Provide the (x, y) coordinate of the cell's center where the given text is located.  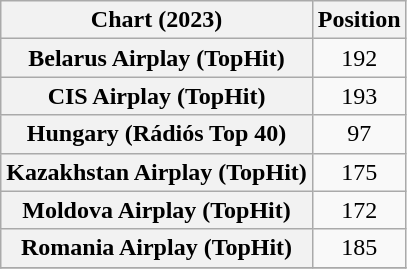
Hungary (Rádiós Top 40) (157, 134)
Romania Airplay (TopHit) (157, 248)
Moldova Airplay (TopHit) (157, 210)
172 (359, 210)
Kazakhstan Airplay (TopHit) (157, 172)
192 (359, 58)
Belarus Airplay (TopHit) (157, 58)
175 (359, 172)
Chart (2023) (157, 20)
185 (359, 248)
193 (359, 96)
97 (359, 134)
CIS Airplay (TopHit) (157, 96)
Position (359, 20)
